Pinpoint the cell where the given text exists, returning its [X, Y] midpoint coordinate. 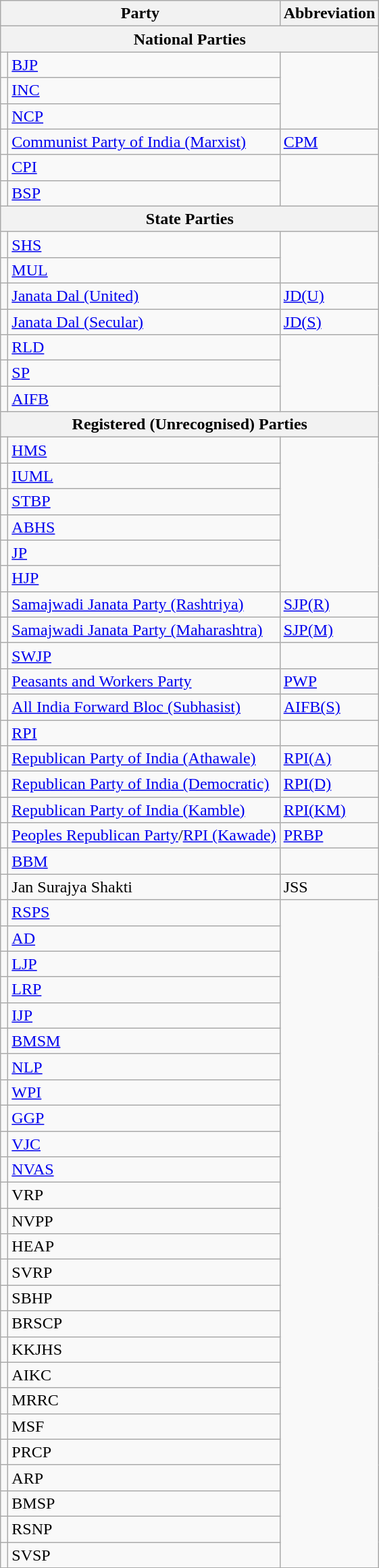
SVRP [144, 1272]
National Parties [190, 39]
Republican Party of India (Democratic) [144, 784]
MUL [144, 270]
State Parties [190, 219]
SP [144, 373]
SVSP [144, 1555]
SJP(M) [330, 630]
CPM [330, 142]
Jan Surajya Shakti [144, 887]
RSNP [144, 1529]
INC [144, 90]
JD(S) [330, 322]
IUML [144, 476]
Janata Dal (United) [144, 296]
MSF [144, 1426]
BMSP [144, 1503]
GGP [144, 1118]
VJC [144, 1144]
RPI(KM) [330, 810]
Peasants and Workers Party [144, 681]
IJP [144, 1015]
ABHS [144, 527]
RPI(A) [330, 759]
NLP [144, 1066]
Registered (Unrecognised) Parties [190, 425]
LRP [144, 990]
BMSM [144, 1041]
ARP [144, 1478]
AIFB(S) [330, 707]
SWJP [144, 655]
BBM [144, 861]
CPI [144, 167]
RPI [144, 732]
AD [144, 938]
RLD [144, 348]
NCP [144, 116]
Abbreviation [330, 13]
NVAS [144, 1170]
LJP [144, 964]
Party [141, 13]
WPI [144, 1092]
Republican Party of India (Athawale) [144, 759]
PWP [330, 681]
All India Forward Bloc (Subhasist) [144, 707]
VRP [144, 1195]
HEAP [144, 1247]
BRSCP [144, 1324]
JSS [330, 887]
Peoples Republican Party/RPI (Kawade) [144, 836]
JD(U) [330, 296]
BJP [144, 65]
SBHP [144, 1298]
BSP [144, 193]
PRBP [330, 836]
Samajwadi Janata Party (Rashtriya) [144, 604]
Samajwadi Janata Party (Maharashtra) [144, 630]
PRCP [144, 1452]
NVPP [144, 1221]
Janata Dal (Secular) [144, 322]
SHS [144, 244]
MRRC [144, 1401]
AIKC [144, 1375]
AIFB [144, 399]
HMS [144, 450]
HJP [144, 578]
KKJHS [144, 1349]
SJP(R) [330, 604]
JP [144, 553]
Republican Party of India (Kamble) [144, 810]
RPI(D) [330, 784]
STBP [144, 502]
Communist Party of India (Marxist) [144, 142]
RSPS [144, 913]
